Identify which cell holds the provided text, then report its [x, y] central coordinate. 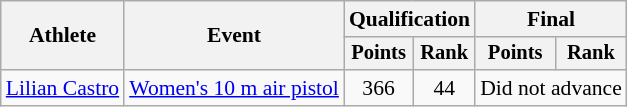
Qualification [410, 19]
Athlete [62, 36]
Did not advance [551, 88]
366 [378, 88]
Event [234, 36]
Lilian Castro [62, 88]
Final [551, 19]
44 [444, 88]
Women's 10 m air pistol [234, 88]
